Pinpoint the cell where the given text exists, returning its (x, y) midpoint coordinate. 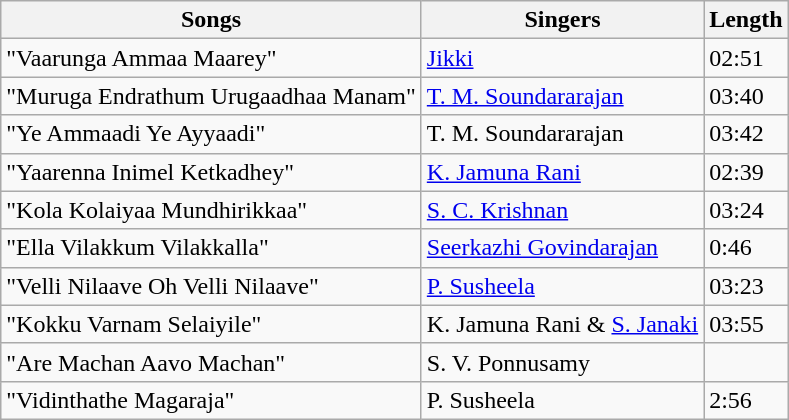
"Kokku Varnam Selaiyile" (212, 324)
"Ye Ammaadi Ye Ayyaadi" (212, 134)
"Are Machan Aavo Machan" (212, 362)
"Yaarenna Inimel Ketkadhey" (212, 172)
"Velli Nilaave Oh Velli Nilaave" (212, 286)
Seerkazhi Govindarajan (562, 248)
"Kola Kolaiyaa Mundhirikkaa" (212, 210)
"Vidinthathe Magaraja" (212, 400)
K. Jamuna Rani (562, 172)
2:56 (746, 400)
S. C. Krishnan (562, 210)
03:24 (746, 210)
S. V. Ponnusamy (562, 362)
03:55 (746, 324)
"Ella Vilakkum Vilakkalla" (212, 248)
Length (746, 20)
03:42 (746, 134)
02:39 (746, 172)
Songs (212, 20)
0:46 (746, 248)
03:23 (746, 286)
Jikki (562, 58)
03:40 (746, 96)
K. Jamuna Rani & S. Janaki (562, 324)
02:51 (746, 58)
"Vaarunga Ammaa Maarey" (212, 58)
"Muruga Endrathum Urugaadhaa Manam" (212, 96)
Singers (562, 20)
